Determine the [X, Y] coordinate at the center of the cell enclosing the given text.  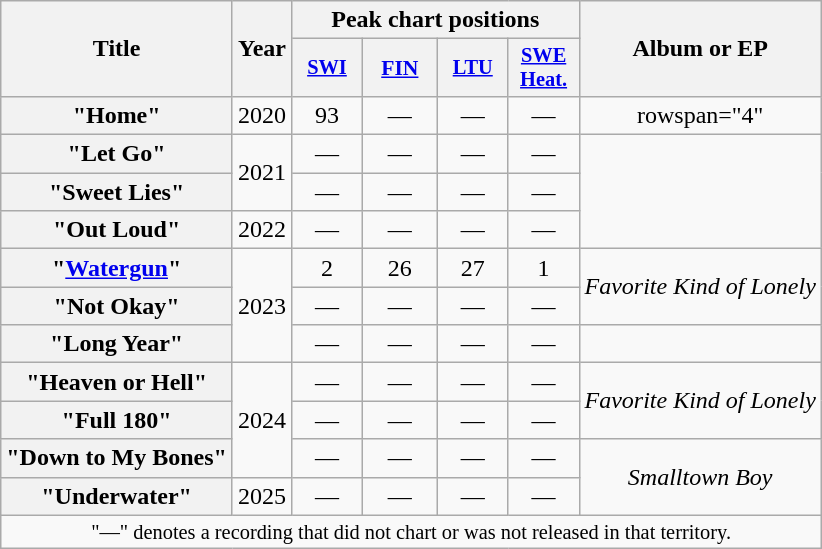
26 [400, 268]
2022 [262, 230]
2020 [262, 115]
2025 [262, 496]
"Out Loud" [117, 230]
Title [117, 49]
rowspan="4" [700, 115]
"Heaven or Hell" [117, 382]
2023 [262, 306]
"Not Okay" [117, 306]
93 [328, 115]
"Let Go" [117, 154]
SWI [328, 68]
"Watergun" [117, 268]
Smalltown Boy [700, 477]
"Underwater" [117, 496]
FIN [400, 68]
2 [328, 268]
2024 [262, 420]
"Down to My Bones" [117, 458]
LTU [472, 68]
27 [472, 268]
1 [544, 268]
"Home" [117, 115]
"Full 180" [117, 420]
SWEHeat. [544, 68]
"—" denotes a recording that did not chart or was not released in that territory. [412, 532]
Year [262, 49]
Peak chart positions [436, 20]
2021 [262, 173]
"Long Year" [117, 344]
Album or EP [700, 49]
"Sweet Lies" [117, 192]
